Determine the [X, Y] coordinate at the center of the cell enclosing the given text.  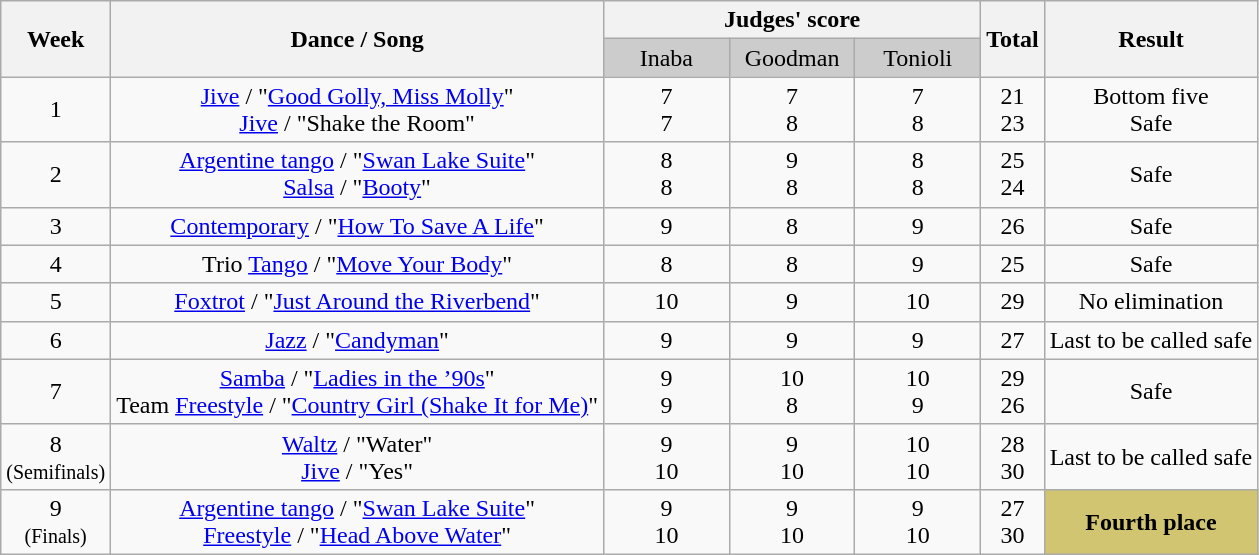
Argentine tango / "Swan Lake Suite"Freestyle / "Head Above Water" [358, 522]
9(Finals) [56, 522]
Bottom fiveSafe [1151, 110]
Foxtrot / "Just Around the Riverbend" [358, 302]
2926 [1013, 392]
Fourth place [1151, 522]
5 [56, 302]
109 [918, 392]
77 [667, 110]
Total [1013, 39]
No elimination [1151, 302]
7 [56, 392]
108 [792, 392]
3 [56, 226]
98 [792, 174]
Jive / "Good Golly, Miss Molly"Jive / "Shake the Room" [358, 110]
2123 [1013, 110]
6 [56, 340]
2730 [1013, 522]
Goodman [792, 58]
Week [56, 39]
Result [1151, 39]
Judges' score [792, 20]
4 [56, 264]
1 [56, 110]
Waltz / "Water"Jive / "Yes" [358, 456]
2 [56, 174]
25 [1013, 264]
2524 [1013, 174]
29 [1013, 302]
Argentine tango / "Swan Lake Suite"Salsa / "Booty" [358, 174]
Dance / Song [358, 39]
Jazz / "Candyman" [358, 340]
Trio Tango / "Move Your Body" [358, 264]
2830 [1013, 456]
27 [1013, 340]
Tonioli [918, 58]
Contemporary / "How To Save A Life" [358, 226]
Inaba [667, 58]
1010 [918, 456]
99 [667, 392]
8(Semifinals) [56, 456]
26 [1013, 226]
Samba / "Ladies in the ’90s"Team Freestyle / "Country Girl (Shake It for Me)" [358, 392]
